Locate the cell with the specified text and output its (x, y) center coordinate. 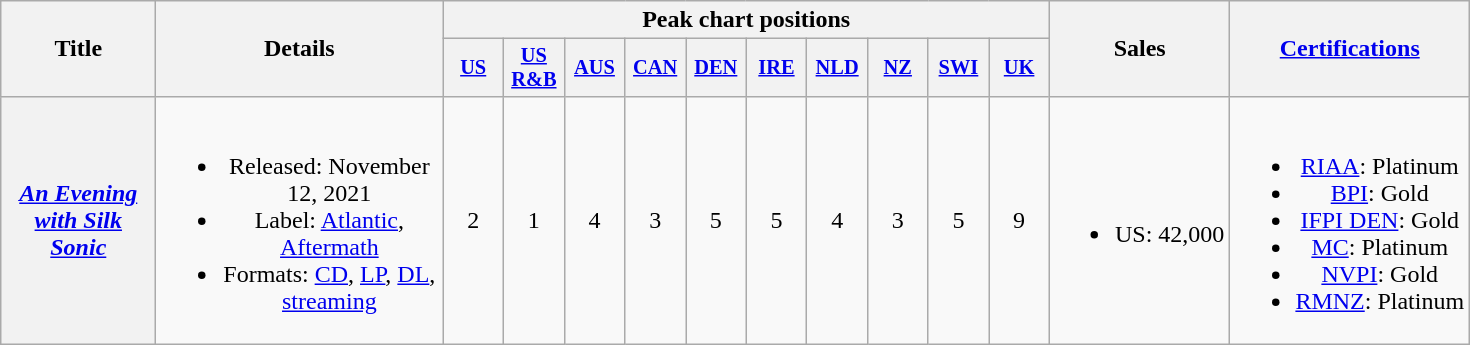
9 (1020, 220)
NLD (838, 68)
IRE (776, 68)
US (474, 68)
Sales (1139, 49)
US: 42,000 (1139, 220)
Title (78, 49)
US R&B (534, 68)
RIAA: PlatinumBPI: GoldIFPI DEN: GoldMC: PlatinumNVPI: GoldRMNZ: Platinum (1350, 220)
Details (300, 49)
Released: November 12, 2021Label: Atlantic, AftermathFormats: CD, LP, DL, streaming (300, 220)
2 (474, 220)
UK (1020, 68)
DEN (716, 68)
NZ (898, 68)
Peak chart positions (746, 20)
CAN (656, 68)
Certifications (1350, 49)
1 (534, 220)
An Evening with Silk Sonic (78, 220)
AUS (594, 68)
SWI (958, 68)
